For the text-containing cell, return its midpoint in (X, Y) coordinate format. 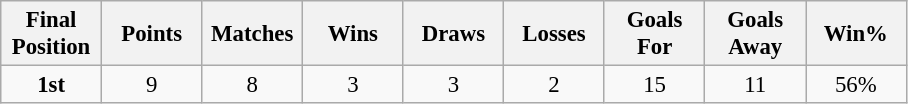
Goals For (654, 34)
15 (654, 85)
8 (252, 85)
Win% (856, 34)
9 (152, 85)
Wins (354, 34)
Final Position (52, 34)
56% (856, 85)
11 (756, 85)
Losses (554, 34)
Goals Away (756, 34)
Draws (454, 34)
Matches (252, 34)
Points (152, 34)
2 (554, 85)
1st (52, 85)
